Scan for the cell matching the given text and deliver its (x, y) coordinate at center. 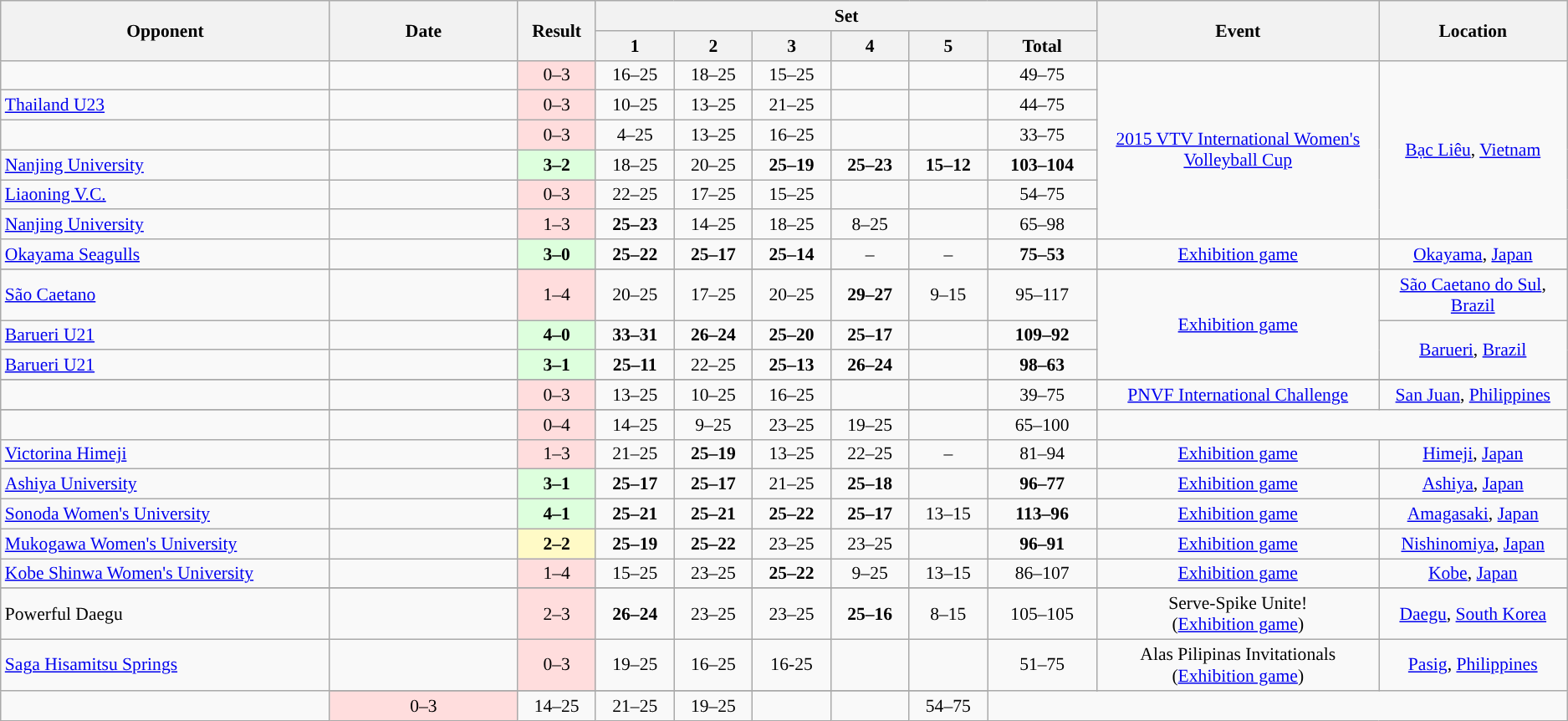
Nishinomiya, Japan (1474, 544)
Liaoning V.C. (166, 195)
81–94 (1042, 454)
Serve-Spike Unite!(Exhibition game) (1238, 614)
Mukogawa Women's University (166, 544)
2–2 (557, 544)
Amagasaki, Japan (1474, 514)
Event (1238, 30)
Ashiya, Japan (1474, 484)
Barueri, Brazil (1474, 350)
65–98 (1042, 225)
Okayama, Japan (1474, 254)
São Caetano (166, 294)
2015 VTV International Women's Volleyball Cup (1238, 150)
Ashiya University (166, 484)
4–0 (557, 335)
PNVF International Challenge (1238, 395)
49–75 (1042, 75)
Thailand U23 (166, 105)
25–20 (792, 335)
105–105 (1042, 614)
8–25 (870, 225)
3–0 (557, 254)
96–91 (1042, 544)
25–16 (870, 614)
Daegu, South Korea (1474, 614)
16-25 (792, 666)
39–75 (1042, 395)
Alas Pilipinas Invitationals(Exhibition game) (1238, 666)
Set (846, 16)
8–15 (948, 614)
Okayama Seagulls (166, 254)
4 (870, 46)
Date (423, 30)
33–75 (1042, 136)
Sonoda Women's University (166, 514)
San Juan, Philippines (1474, 395)
Total (1042, 46)
4–1 (557, 514)
Location (1474, 30)
5 (948, 46)
3–2 (557, 165)
113–96 (1042, 514)
29–27 (870, 294)
98–63 (1042, 366)
Pasig, Philippines (1474, 666)
95–117 (1042, 294)
Himeji, Japan (1474, 454)
86–107 (1042, 574)
15–12 (948, 165)
1 (635, 46)
Opponent (166, 30)
Kobe Shinwa Women's University (166, 574)
51–75 (1042, 666)
96–77 (1042, 484)
Victorina Himeji (166, 454)
75–53 (1042, 254)
25–14 (792, 254)
Result (557, 30)
3 (792, 46)
9–15 (948, 294)
25–13 (792, 366)
Kobe, Japan (1474, 574)
33–31 (635, 335)
25–11 (635, 366)
2 (713, 46)
2–3 (557, 614)
Powerful Daegu (166, 614)
65–100 (1042, 425)
0–4 (557, 425)
109–92 (1042, 335)
44–75 (1042, 105)
Saga Hisamitsu Springs (166, 666)
103–104 (1042, 165)
Bạc Liêu, Vietnam (1474, 150)
4–25 (635, 136)
São Caetano do Sul, Brazil (1474, 294)
25–18 (870, 484)
